Determine the [X, Y] coordinate at the center of the cell enclosing the given text.  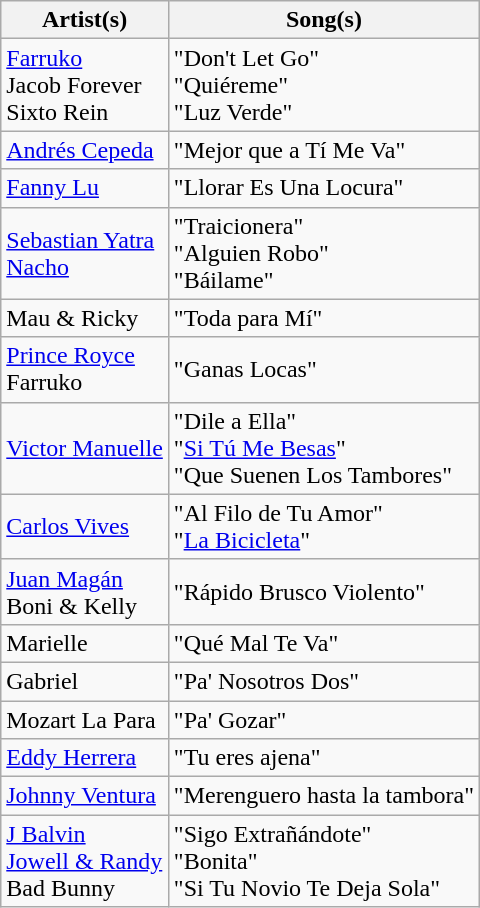
Gabriel [85, 681]
"Tu eres ajena" [324, 758]
Johnny Ventura [85, 796]
"Al Filo de Tu Amor" "La Bicicleta" [324, 526]
"Toda para Mí" [324, 318]
"Don't Let Go" "Quiéreme" "Luz Verde" [324, 85]
Song(s) [324, 20]
Andrés Cepeda [85, 150]
J Balvin Jowell & Randy Bad Bunny [85, 861]
Juan Magán Boni & Kelly [85, 592]
Artist(s) [85, 20]
Sebastian Yatra Nacho [85, 253]
Carlos Vives [85, 526]
Prince Royce Farruko [85, 370]
Marielle [85, 643]
"Merenguero hasta la tambora" [324, 796]
"Pa' Gozar" [324, 719]
Farruko Jacob Forever Sixto Rein [85, 85]
"Sigo Extrañándote" "Bonita" "Si Tu Novio Te Deja Sola" [324, 861]
"Ganas Locas" [324, 370]
"Qué Mal Te Va" [324, 643]
"Rápido Brusco Violento" [324, 592]
"Dile a Ella" "Si Tú Me Besas" "Que Suenen Los Tambores" [324, 448]
"Pa' Nosotros Dos" [324, 681]
"Traicionera" "Alguien Robo" "Báilame" [324, 253]
Eddy Herrera [85, 758]
Fanny Lu [85, 188]
"Mejor que a Tí Me Va" [324, 150]
Mozart La Para [85, 719]
"Llorar Es Una Locura" [324, 188]
Victor Manuelle [85, 448]
Mau & Ricky [85, 318]
